Pinpoint the cell where the given text exists, returning its [x, y] midpoint coordinate. 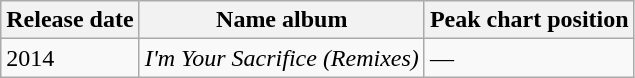
— [529, 58]
2014 [70, 58]
Release date [70, 20]
I'm Your Sacrifice (Remixes) [282, 58]
Peak chart position [529, 20]
Name album [282, 20]
